Return the (X, Y) coordinate for the center point of the cell that contains the specified text.  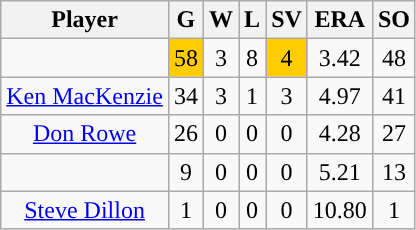
Player (85, 20)
9 (186, 172)
41 (394, 96)
ERA (340, 20)
4.28 (340, 134)
58 (186, 58)
5.21 (340, 172)
48 (394, 58)
L (252, 20)
W (220, 20)
4 (287, 58)
8 (252, 58)
27 (394, 134)
Don Rowe (85, 134)
4.97 (340, 96)
SV (287, 20)
10.80 (340, 210)
13 (394, 172)
3.42 (340, 58)
26 (186, 134)
Steve Dillon (85, 210)
Ken MacKenzie (85, 96)
G (186, 20)
SO (394, 20)
34 (186, 96)
